Provide the (X, Y) coordinate of the cell's center where the given text is located.  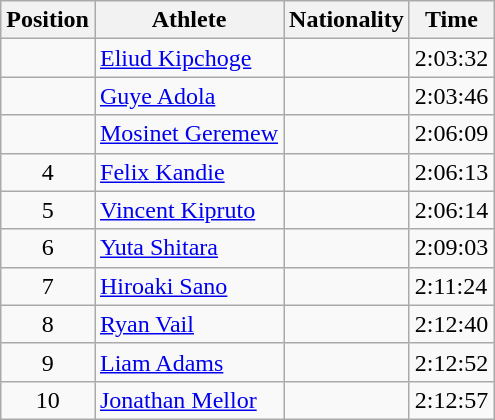
Hiroaki Sano (188, 286)
Eliud Kipchoge (188, 58)
8 (48, 324)
Yuta Shitara (188, 248)
2:06:13 (451, 172)
Time (451, 20)
Jonathan Mellor (188, 400)
2:06:14 (451, 210)
10 (48, 400)
2:06:09 (451, 134)
Position (48, 20)
2:03:32 (451, 58)
5 (48, 210)
Nationality (347, 20)
Athlete (188, 20)
9 (48, 362)
2:12:40 (451, 324)
Liam Adams (188, 362)
2:09:03 (451, 248)
6 (48, 248)
2:11:24 (451, 286)
2:12:52 (451, 362)
7 (48, 286)
4 (48, 172)
Ryan Vail (188, 324)
Mosinet Geremew (188, 134)
Vincent Kipruto (188, 210)
2:03:46 (451, 96)
Felix Kandie (188, 172)
Guye Adola (188, 96)
2:12:57 (451, 400)
